Search for the cell housing the specified text and yield its [X, Y] center coordinate. 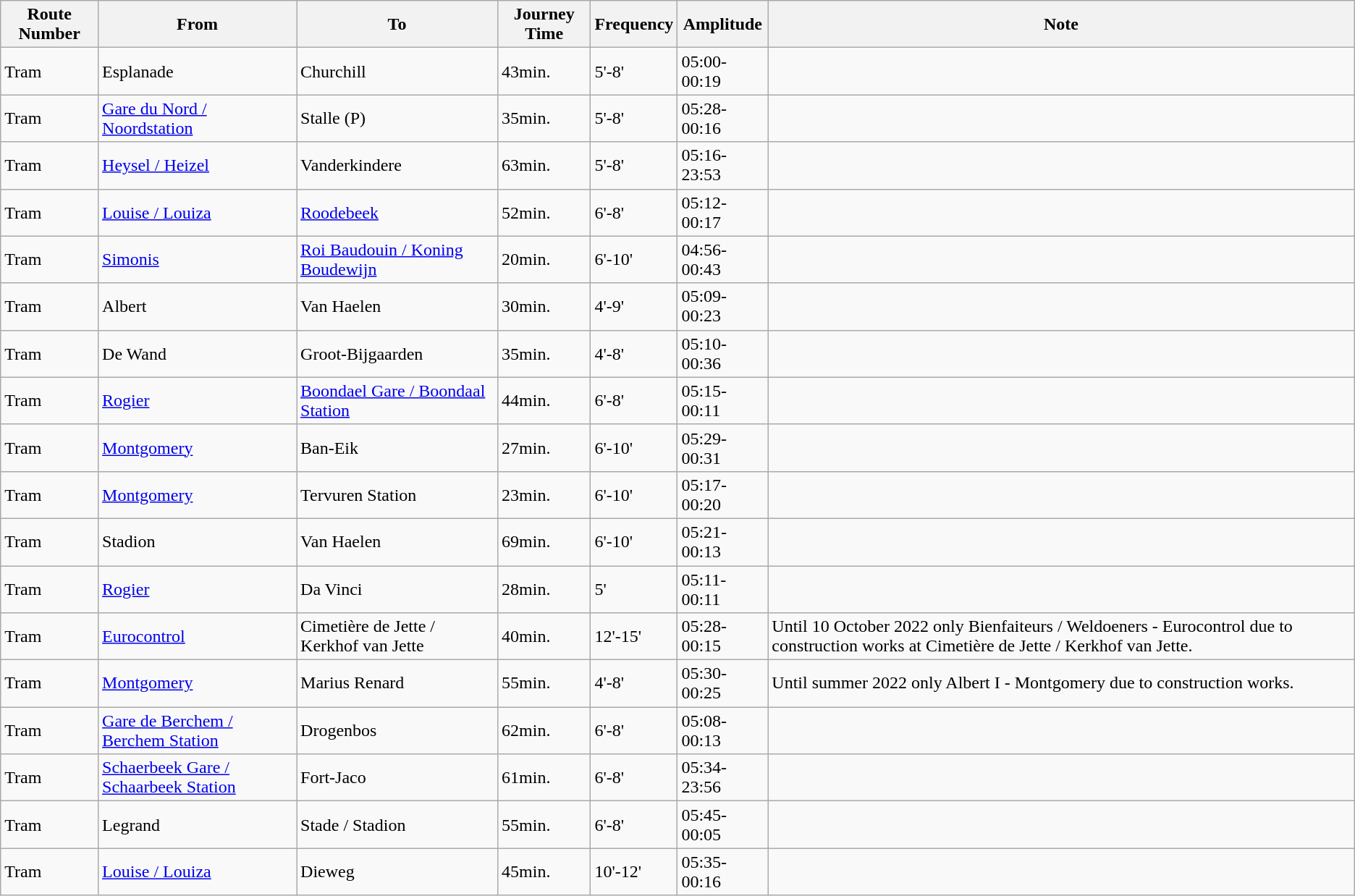
Heysel / Heizel [198, 165]
Marius Renard [397, 683]
Esplanade [198, 71]
Stade / Stadion [397, 825]
05:11-00:11 [722, 589]
Fort-Jaco [397, 777]
Drogenbos [397, 731]
05:21-00:13 [722, 541]
12'-15' [634, 637]
61min. [544, 777]
52min. [544, 213]
05:28-00:15 [722, 637]
30min. [544, 307]
44min. [544, 401]
62min. [544, 731]
To [397, 25]
De Wand [198, 353]
05:00-00:19 [722, 71]
Amplitude [722, 25]
Until summer 2022 only Albert I - Montgomery due to construction works. [1061, 683]
05:35-00:16 [722, 871]
05:16-23:53 [722, 165]
45min. [544, 871]
Cimetière de Jette / Kerkhof van Jette [397, 637]
Schaerbeek Gare / Schaarbeek Station [198, 777]
Boondael Gare / Boondaal Station [397, 401]
Ban-Eik [397, 447]
Vanderkindere [397, 165]
05:28-00:16 [722, 119]
Journey Time [544, 25]
63min. [544, 165]
Frequency [634, 25]
Route Number [49, 25]
05:12-00:17 [722, 213]
Roi Baudouin / Koning Boudewijn [397, 259]
Tervuren Station [397, 495]
Churchill [397, 71]
Da Vinci [397, 589]
4'-9' [634, 307]
From [198, 25]
69min. [544, 541]
Eurocontrol [198, 637]
20min. [544, 259]
05:34-23:56 [722, 777]
04:56-00:43 [722, 259]
05:30-00:25 [722, 683]
Simonis [198, 259]
Gare de Berchem / Berchem Station [198, 731]
05:08-00:13 [722, 731]
05:29-00:31 [722, 447]
Albert [198, 307]
23min. [544, 495]
Roodebeek [397, 213]
Note [1061, 25]
Stalle (P) [397, 119]
05:15-00:11 [722, 401]
05:10-00:36 [722, 353]
Dieweg [397, 871]
28min. [544, 589]
40min. [544, 637]
05:17-00:20 [722, 495]
27min. [544, 447]
Gare du Nord / Noordstation [198, 119]
05:45-00:05 [722, 825]
Groot-Bijgaarden [397, 353]
43min. [544, 71]
Stadion [198, 541]
10'-12' [634, 871]
05:09-00:23 [722, 307]
Legrand [198, 825]
5' [634, 589]
Until 10 October 2022 only Bienfaiteurs / Weldoeners - Eurocontrol due to construction works at Cimetière de Jette / Kerkhof van Jette. [1061, 637]
